Output the [X, Y] coordinate of the center of the cell containing the given text.  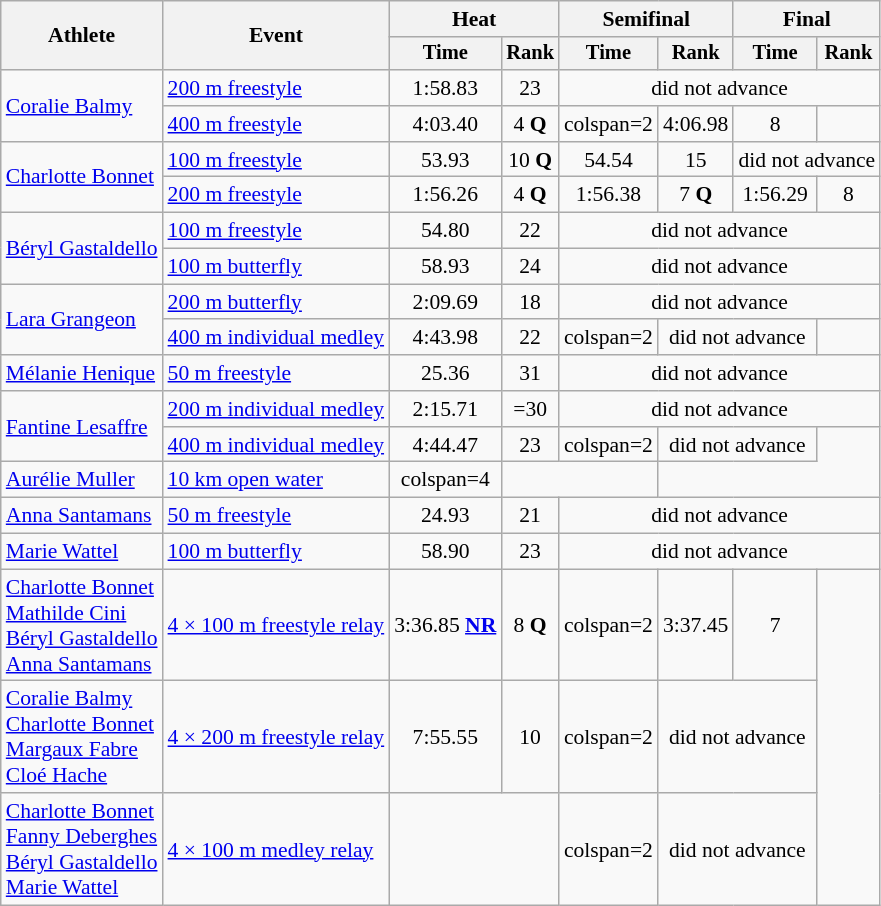
10 Q [530, 160]
10 [530, 737]
4:43.98 [445, 338]
Fantine Lesaffre [82, 426]
3:37.45 [696, 625]
400 m freestyle [276, 124]
58.90 [445, 552]
7 [774, 625]
2:09.69 [445, 302]
8 Q [530, 625]
Coralie Balmy [82, 106]
4:03.40 [445, 124]
Charlotte BonnetMathilde CiniBéryl GastaldelloAnna Santamans [82, 625]
colspan=4 [445, 480]
4:44.47 [445, 445]
Lara Grangeon [82, 320]
3:36.85 NR [445, 625]
Anna Santamans [82, 516]
1:56.26 [445, 195]
4 × 100 m medley relay [276, 849]
200 m individual medley [276, 409]
54.80 [445, 231]
4:06.98 [696, 124]
Marie Wattel [82, 552]
10 km open water [276, 480]
24.93 [445, 516]
Mélanie Henique [82, 373]
21 [530, 516]
25.36 [445, 373]
1:58.83 [445, 88]
Coralie BalmyCharlotte BonnetMargaux FabreCloé Hache [82, 737]
53.93 [445, 160]
2:15.71 [445, 409]
58.93 [445, 267]
1:56.29 [774, 195]
200 m butterfly [276, 302]
24 [530, 267]
Athlete [82, 36]
4 × 200 m freestyle relay [276, 737]
1:56.38 [608, 195]
18 [530, 302]
Final [806, 19]
Charlotte Bonnet [82, 178]
31 [530, 373]
Heat [474, 19]
7 Q [696, 195]
Aurélie Muller [82, 480]
=30 [530, 409]
Charlotte BonnetFanny DeberghesBéryl GastaldelloMarie Wattel [82, 849]
7:55.55 [445, 737]
4 × 100 m freestyle relay [276, 625]
15 [696, 160]
Semifinal [646, 19]
Béryl Gastaldello [82, 248]
Event [276, 36]
54.54 [608, 160]
